Detect which cell encompasses the target text, then output its [x, y] center coordinate. 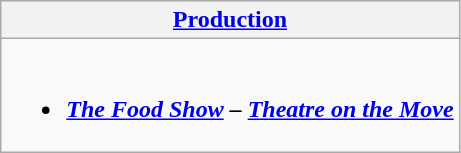
Production [230, 20]
The Food Show – Theatre on the Move [230, 96]
